From the cell containing the given text, extract its center point as (X, Y) coordinate. 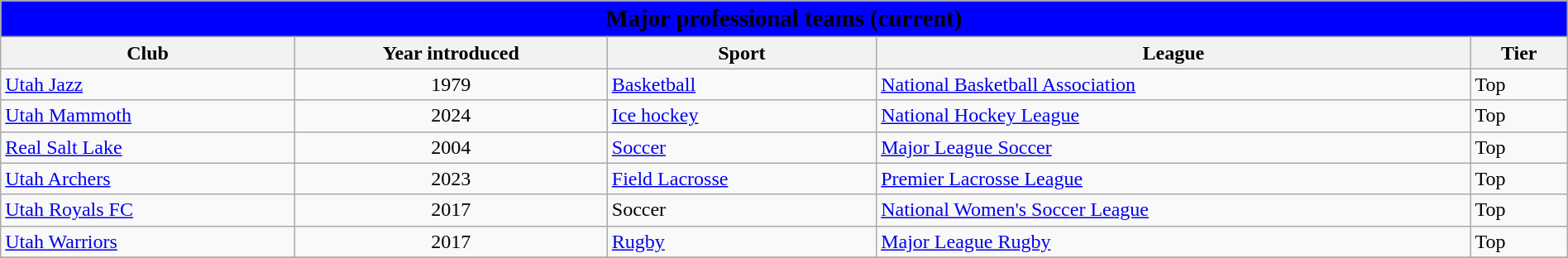
Rugby (741, 241)
Ice hockey (741, 116)
Basketball (741, 84)
Sport (741, 53)
National Basketball Association (1174, 84)
Premier Lacrosse League (1174, 179)
Year introduced (451, 53)
Major League Rugby (1174, 241)
Field Lacrosse (741, 179)
1979 (451, 84)
National Hockey League (1174, 116)
Utah Warriors (148, 241)
Utah Mammoth (148, 116)
League (1174, 53)
Club (148, 53)
Utah Jazz (148, 84)
2024 (451, 116)
Utah Archers (148, 179)
2023 (451, 179)
Utah Royals FC (148, 210)
National Women's Soccer League (1174, 210)
Real Salt Lake (148, 147)
2004 (451, 147)
Tier (1518, 53)
Major League Soccer (1174, 147)
Major professional teams (current) (784, 19)
